Find where the given text appears and provide that cell's center as [x, y] coordinate. 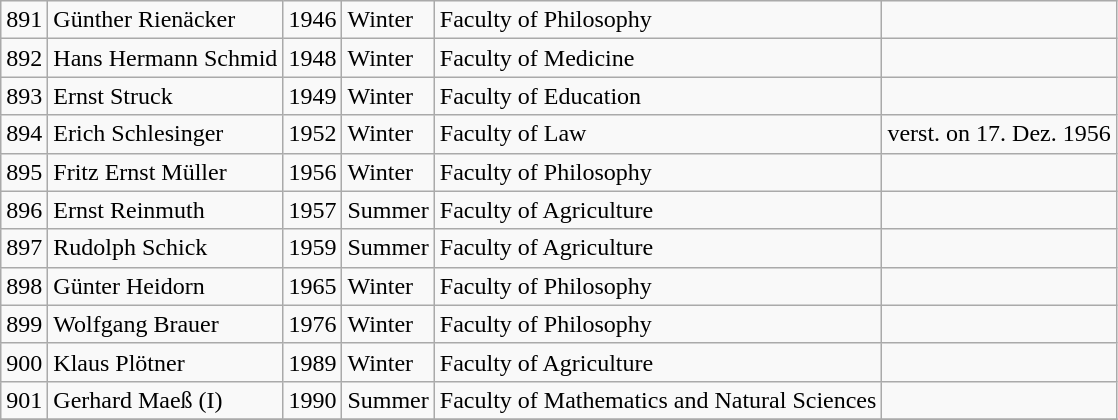
900 [24, 362]
Günther Rienäcker [166, 20]
1949 [312, 96]
893 [24, 96]
891 [24, 20]
1956 [312, 172]
1948 [312, 58]
verst. on 17. Dez. 1956 [999, 134]
Günter Heidorn [166, 286]
1965 [312, 286]
Faculty of Mathematics and Natural Sciences [658, 400]
Erich Schlesinger [166, 134]
1976 [312, 324]
895 [24, 172]
1989 [312, 362]
Fritz Ernst Müller [166, 172]
899 [24, 324]
897 [24, 248]
Faculty of Law [658, 134]
1959 [312, 248]
Gerhard Maeß (I) [166, 400]
Hans Hermann Schmid [166, 58]
901 [24, 400]
Rudolph Schick [166, 248]
Faculty of Medicine [658, 58]
Ernst Struck [166, 96]
898 [24, 286]
Ernst Reinmuth [166, 210]
894 [24, 134]
1990 [312, 400]
Wolfgang Brauer [166, 324]
Klaus Plötner [166, 362]
892 [24, 58]
Faculty of Education [658, 96]
896 [24, 210]
1957 [312, 210]
1952 [312, 134]
1946 [312, 20]
